From the cell containing the given text, extract its center point as (x, y) coordinate. 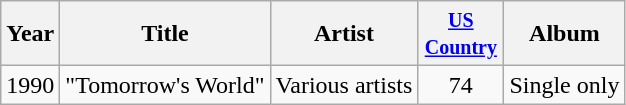
Various artists (344, 85)
Title (165, 34)
74 (461, 85)
Year (30, 34)
Artist (344, 34)
Single only (564, 85)
US Country (461, 34)
1990 (30, 85)
Album (564, 34)
"Tomorrow's World" (165, 85)
